Identify which cell holds the provided text, then report its (X, Y) central coordinate. 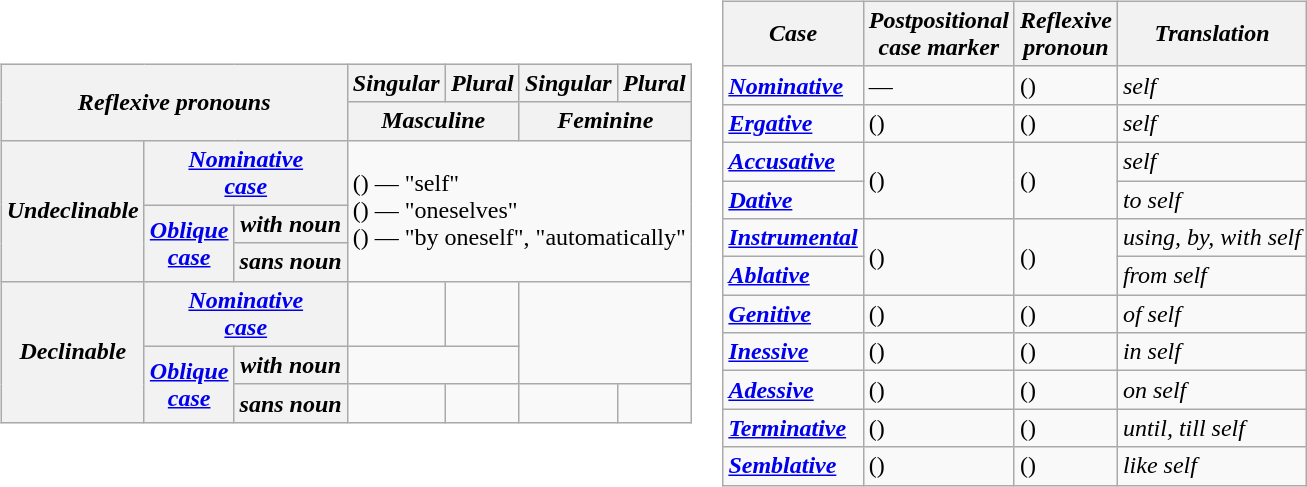
from self (1212, 276)
in self (1212, 352)
Genitive (793, 314)
Translation (1212, 34)
until, till self (1212, 428)
Nominative (793, 85)
Reflexivepronoun (1066, 34)
Instrumental (793, 238)
Terminative (793, 428)
Undeclinable (72, 210)
Accusative (793, 161)
Masculine (433, 121)
Case (793, 34)
using, by, with self (1212, 238)
like self (1212, 466)
Dative (793, 199)
Feminine (605, 121)
Semblative (793, 466)
of self (1212, 314)
Postpositionalcase marker (938, 34)
Adessive (793, 390)
Ergative (793, 123)
() — "self" () — "oneselves" () — "by oneself", "automatically" (519, 210)
Declinable (72, 352)
— (938, 85)
Reflexive pronouns (174, 102)
to self (1212, 199)
Ablative (793, 276)
on self (1212, 390)
Inessive (793, 352)
